Find where the given text appears and provide that cell's center as [X, Y] coordinate. 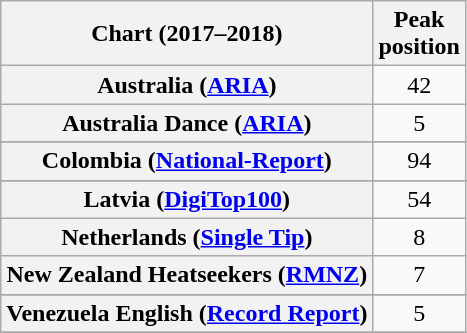
94 [419, 161]
Netherlands (Single Tip) [187, 237]
New Zealand Heatseekers (RMNZ) [187, 275]
7 [419, 275]
Colombia (National-Report) [187, 161]
8 [419, 237]
54 [419, 199]
42 [419, 85]
Australia (ARIA) [187, 85]
Chart (2017–2018) [187, 34]
Peak position [419, 34]
Latvia (DigiTop100) [187, 199]
Australia Dance (ARIA) [187, 123]
Venezuela English (Record Report) [187, 313]
